Scan for the cell matching the given text and deliver its [X, Y] coordinate at center. 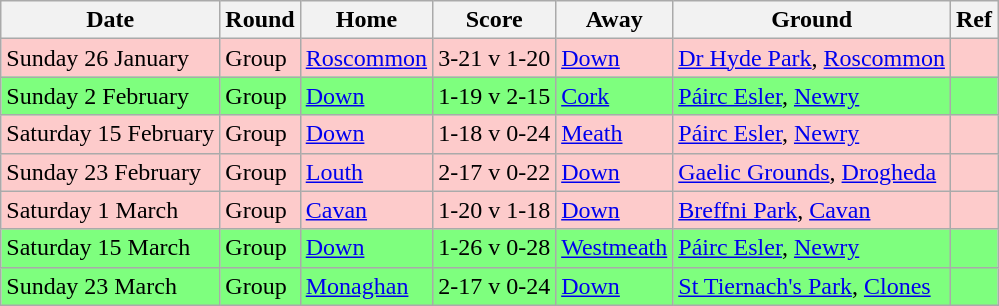
Monaghan [366, 286]
Cavan [366, 210]
Sunday 23 February [110, 172]
1-19 v 2-15 [494, 96]
3-21 v 1-20 [494, 58]
Score [494, 20]
Saturday 15 March [110, 248]
2-17 v 0-22 [494, 172]
Ground [812, 20]
Sunday 23 March [110, 286]
Westmeath [614, 248]
1-18 v 0-24 [494, 134]
Dr Hyde Park, Roscommon [812, 58]
Meath [614, 134]
2-17 v 0-24 [494, 286]
1-20 v 1-18 [494, 210]
Roscommon [366, 58]
Saturday 15 February [110, 134]
Away [614, 20]
Sunday 26 January [110, 58]
Round [260, 20]
Gaelic Grounds, Drogheda [812, 172]
1-26 v 0-28 [494, 248]
Home [366, 20]
Louth [366, 172]
St Tiernach's Park, Clones [812, 286]
Cork [614, 96]
Date [110, 20]
Saturday 1 March [110, 210]
Ref [974, 20]
Breffni Park, Cavan [812, 210]
Sunday 2 February [110, 96]
